Identify which cell holds the provided text, then report its (x, y) central coordinate. 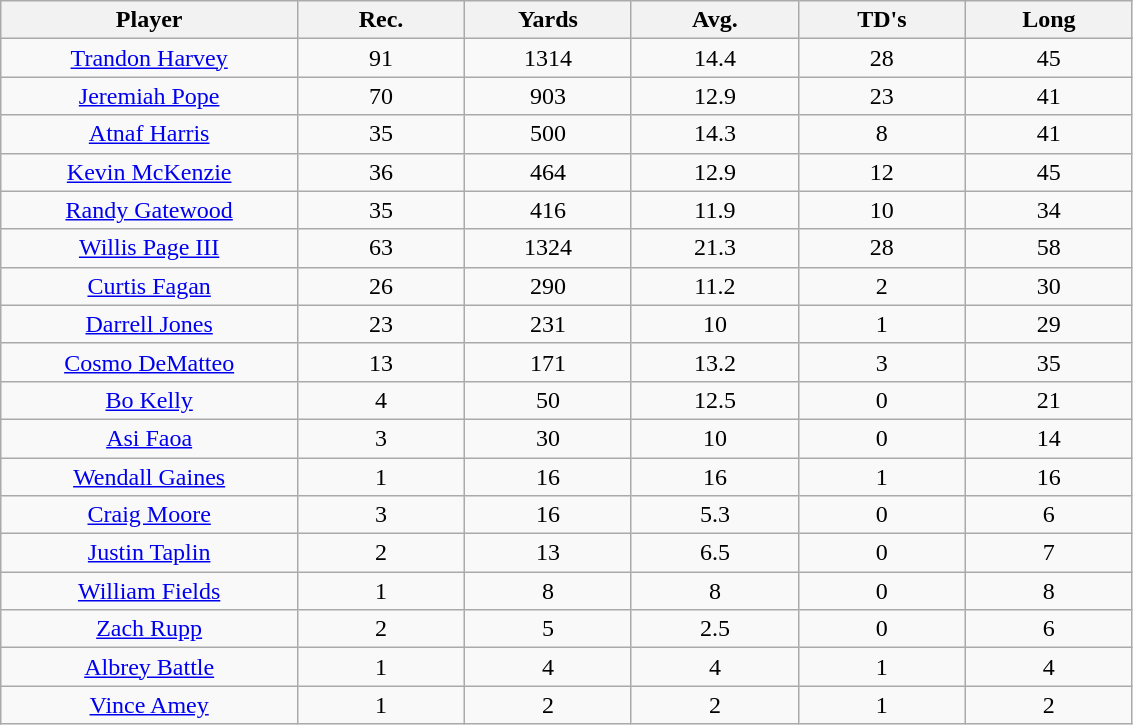
Darrell Jones (150, 324)
14.4 (714, 58)
Willis Page III (150, 248)
1314 (548, 58)
Yards (548, 20)
11.2 (714, 286)
5.3 (714, 515)
91 (382, 58)
70 (382, 96)
Long (1048, 20)
13.2 (714, 362)
Randy Gatewood (150, 210)
Justin Taplin (150, 553)
TD's (882, 20)
Jeremiah Pope (150, 96)
Vince Amey (150, 705)
12.5 (714, 400)
2.5 (714, 629)
14 (1048, 438)
21.3 (714, 248)
Player (150, 20)
14.3 (714, 134)
Asi Faoa (150, 438)
7 (1048, 553)
Atnaf Harris (150, 134)
231 (548, 324)
21 (1048, 400)
Bo Kelly (150, 400)
Kevin McKenzie (150, 172)
12 (882, 172)
171 (548, 362)
Zach Rupp (150, 629)
26 (382, 286)
36 (382, 172)
50 (548, 400)
63 (382, 248)
464 (548, 172)
34 (1048, 210)
11.9 (714, 210)
58 (1048, 248)
6.5 (714, 553)
Cosmo DeMatteo (150, 362)
Trandon Harvey (150, 58)
1324 (548, 248)
416 (548, 210)
Craig Moore (150, 515)
Rec. (382, 20)
Avg. (714, 20)
Curtis Fagan (150, 286)
29 (1048, 324)
Albrey Battle (150, 667)
Wendall Gaines (150, 477)
903 (548, 96)
William Fields (150, 591)
290 (548, 286)
500 (548, 134)
5 (548, 629)
